Search for the cell housing the specified text and yield its [x, y] center coordinate. 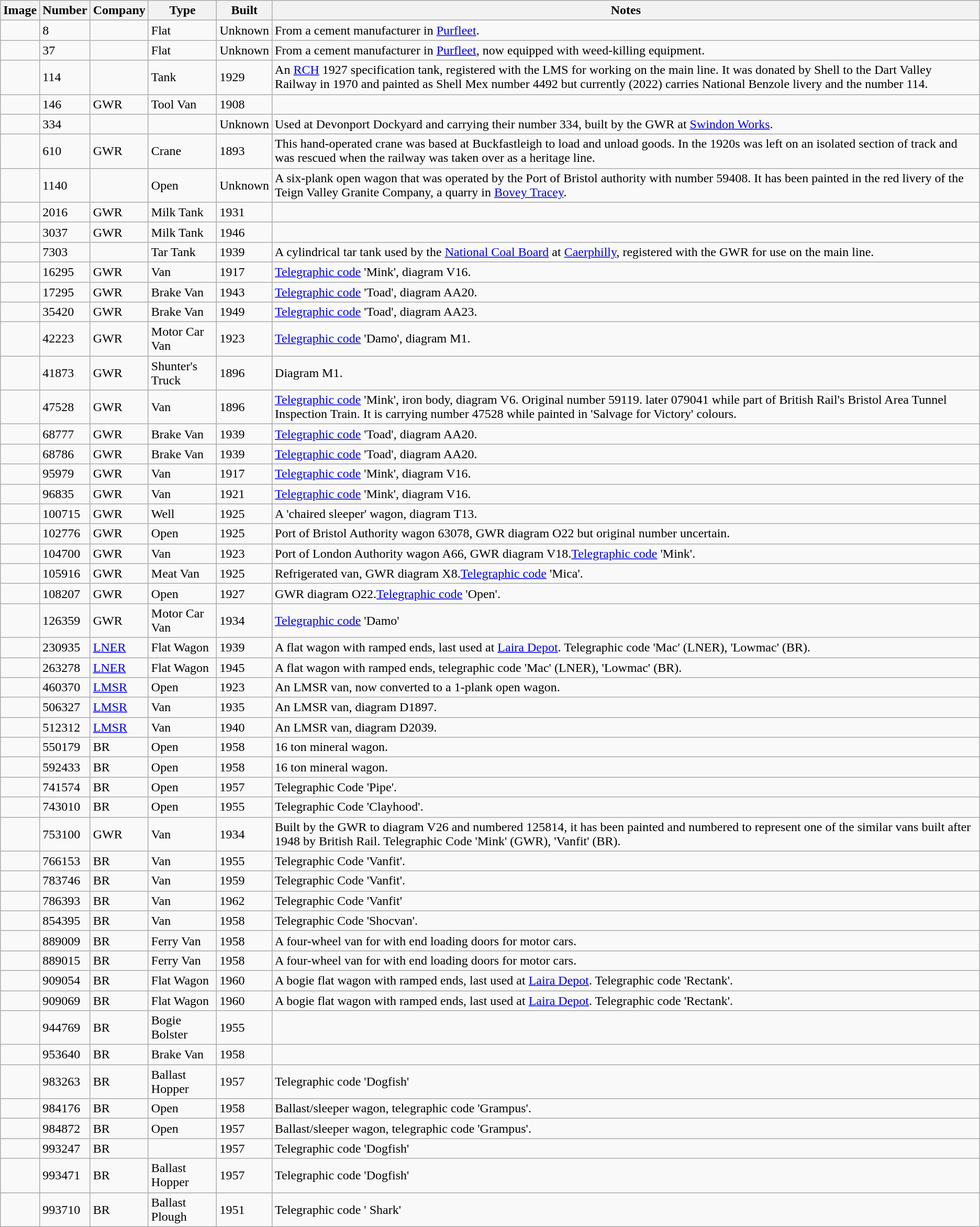
743010 [65, 807]
An LMSR van, diagram D1897. [626, 708]
2016 [65, 212]
1951 [244, 1210]
146 [65, 104]
A flat wagon with ramped ends, telegraphic code 'Mac' (LNER), 'Lowmac' (BR). [626, 668]
1931 [244, 212]
786393 [65, 901]
741574 [65, 787]
104700 [65, 554]
8 [65, 30]
96835 [65, 494]
Diagram M1. [626, 373]
512312 [65, 727]
Bogie Bolster [182, 1027]
37 [65, 50]
1945 [244, 668]
1935 [244, 708]
1908 [244, 104]
263278 [65, 668]
100715 [65, 514]
95979 [65, 474]
Port of London Authority wagon A66, GWR diagram V18.Telegraphic code 'Mink'. [626, 554]
993471 [65, 1175]
1140 [65, 185]
Telegraphic code 'Toad', diagram AA23. [626, 312]
Company [119, 10]
610 [65, 151]
Telegraphic Code 'Shocvan'. [626, 921]
Telegraphic code ' Shark' [626, 1210]
102776 [65, 534]
A cylindrical tar tank used by the National Coal Board at Caerphilly, registered with the GWR for use on the main line. [626, 252]
1921 [244, 494]
47528 [65, 407]
1949 [244, 312]
Port of Bristol Authority wagon 63078, GWR diagram O22 but original number uncertain. [626, 534]
Shunter's Truck [182, 373]
Used at Devonport Dockyard and carrying their number 334, built by the GWR at Swindon Works. [626, 124]
Telegraphic Code 'Vanfit' [626, 901]
Tank [182, 78]
909054 [65, 980]
1946 [244, 232]
An LMSR van, diagram D2039. [626, 727]
230935 [65, 647]
909069 [65, 1001]
From a cement manufacturer in Purfleet. [626, 30]
114 [65, 78]
993710 [65, 1210]
993247 [65, 1148]
7303 [65, 252]
42223 [65, 339]
889015 [65, 960]
GWR diagram O22.Telegraphic code 'Open'. [626, 593]
Number [65, 10]
1959 [244, 881]
1940 [244, 727]
550179 [65, 747]
854395 [65, 921]
Telegraphic Code 'Clayhood'. [626, 807]
Telegraphic code 'Damo' [626, 620]
35420 [65, 312]
753100 [65, 834]
Image [20, 10]
592433 [65, 767]
889009 [65, 941]
Type [182, 10]
126359 [65, 620]
An LMSR van, now converted to a 1-plank open wagon. [626, 688]
984176 [65, 1109]
1927 [244, 593]
41873 [65, 373]
944769 [65, 1027]
A flat wagon with ramped ends, last used at Laira Depot. Telegraphic code 'Mac' (LNER), 'Lowmac' (BR). [626, 647]
506327 [65, 708]
Tar Tank [182, 252]
Meat Van [182, 573]
Telegraphic Code 'Pipe'. [626, 787]
1929 [244, 78]
3037 [65, 232]
783746 [65, 881]
Tool Van [182, 104]
Well [182, 514]
984872 [65, 1129]
1943 [244, 292]
766153 [65, 861]
Ballast Plough [182, 1210]
68786 [65, 454]
Refrigerated van, GWR diagram X8.Telegraphic code 'Mica'. [626, 573]
108207 [65, 593]
From a cement manufacturer in Purfleet, now equipped with weed-killing equipment. [626, 50]
460370 [65, 688]
1893 [244, 151]
953640 [65, 1055]
334 [65, 124]
Notes [626, 10]
Telegraphic code 'Damo', diagram M1. [626, 339]
1962 [244, 901]
105916 [65, 573]
17295 [65, 292]
68777 [65, 434]
16295 [65, 272]
Crane [182, 151]
Built [244, 10]
A 'chaired sleeper' wagon, diagram T13. [626, 514]
983263 [65, 1082]
